Extract the (x, y) coordinate from the center of the cell holding the provided text.  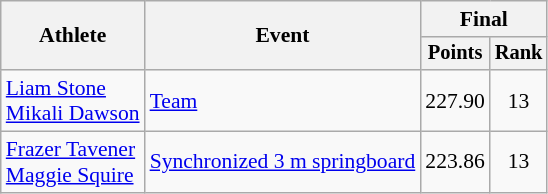
Liam StoneMikali Dawson (73, 100)
Synchronized 3 m springboard (283, 162)
Athlete (73, 36)
Final (484, 19)
227.90 (454, 100)
Frazer TavenerMaggie Squire (73, 162)
Points (454, 54)
Event (283, 36)
Team (283, 100)
223.86 (454, 162)
Rank (519, 54)
